Extract the (X, Y) coordinate from the center of the cell holding the provided text.  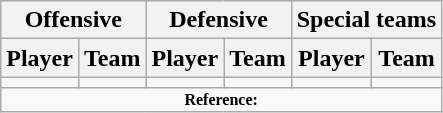
Special teams (366, 20)
Defensive (218, 20)
Offensive (74, 20)
Reference: (222, 100)
